Determine the [X, Y] coordinate at the center of the cell enclosing the given text.  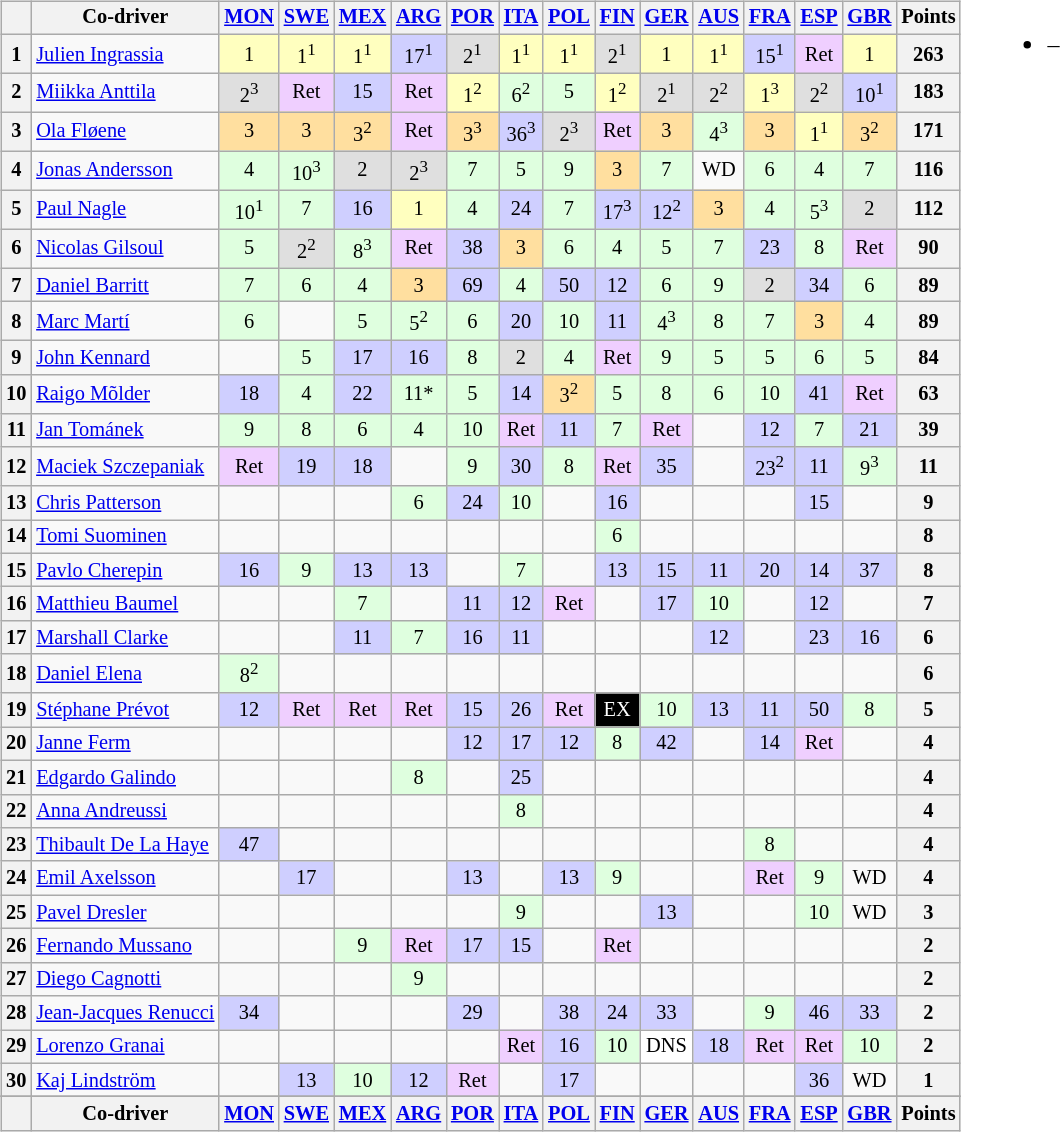
363 [521, 132]
103 [306, 170]
183 [928, 92]
Marshall Clarke [125, 637]
53 [818, 210]
Thibault De La Haye [125, 845]
27 [16, 979]
Jean-Jacques Renucci [125, 1013]
47 [249, 845]
EX [618, 710]
82 [249, 674]
Emil Axelsson [125, 878]
112 [928, 210]
Janne Ferm [125, 744]
DNS [667, 1047]
Fernando Mussano [125, 946]
83 [362, 248]
11* [418, 394]
Ola Fløene [125, 132]
122 [667, 210]
Raigo Mõlder [125, 394]
232 [770, 466]
Marc Martí [125, 322]
Nicolas Gilsoul [125, 248]
Tomi Suominen [125, 537]
John Kennard [125, 358]
Jan Tománek [125, 430]
28 [16, 1013]
Paul Nagle [125, 210]
36 [818, 1080]
Matthieu Baumel [125, 604]
62 [521, 92]
35 [667, 466]
46 [818, 1013]
Kaj Lindström [125, 1080]
39 [928, 430]
Diego Cagnotti [125, 979]
52 [418, 322]
Jonas Andersson [125, 170]
151 [770, 54]
Stéphane Prévot [125, 710]
84 [928, 358]
Maciek Szczepaniak [125, 466]
173 [618, 210]
69 [472, 285]
Lorenzo Granai [125, 1047]
Pavel Dresler [125, 912]
41 [818, 394]
93 [870, 466]
90 [928, 248]
37 [870, 570]
Edgardo Galindo [125, 777]
Pavlo Cherepin [125, 570]
Daniel Barritt [125, 285]
Daniel Elena [125, 674]
263 [928, 54]
Chris Patterson [125, 503]
116 [928, 170]
Julien Ingrassia [125, 54]
63 [928, 394]
42 [667, 744]
Miikka Anttila [125, 92]
Anna Andreussi [125, 811]
